Return the (x, y) coordinate for the center point of the cell that contains the specified text.  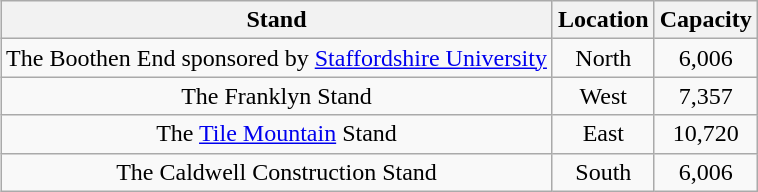
The Caldwell Construction Stand (277, 172)
The Tile Mountain Stand (277, 134)
7,357 (706, 96)
East (603, 134)
The Franklyn Stand (277, 96)
Capacity (706, 20)
Location (603, 20)
10,720 (706, 134)
Stand (277, 20)
The Boothen End sponsored by Staffordshire University (277, 58)
North (603, 58)
South (603, 172)
West (603, 96)
